Identify which cell holds the provided text, then report its (x, y) central coordinate. 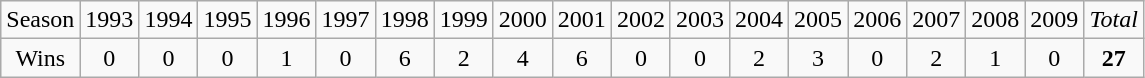
1998 (404, 20)
2001 (582, 20)
1994 (168, 20)
1996 (286, 20)
2008 (996, 20)
4 (522, 58)
2003 (700, 20)
2005 (818, 20)
2007 (936, 20)
2002 (640, 20)
27 (1114, 58)
2009 (1054, 20)
3 (818, 58)
Total (1114, 20)
2004 (758, 20)
2000 (522, 20)
2006 (878, 20)
Wins (40, 58)
Season (40, 20)
1997 (346, 20)
1993 (110, 20)
1999 (464, 20)
1995 (228, 20)
